Extract the (X, Y) coordinate from the center of the cell holding the provided text.  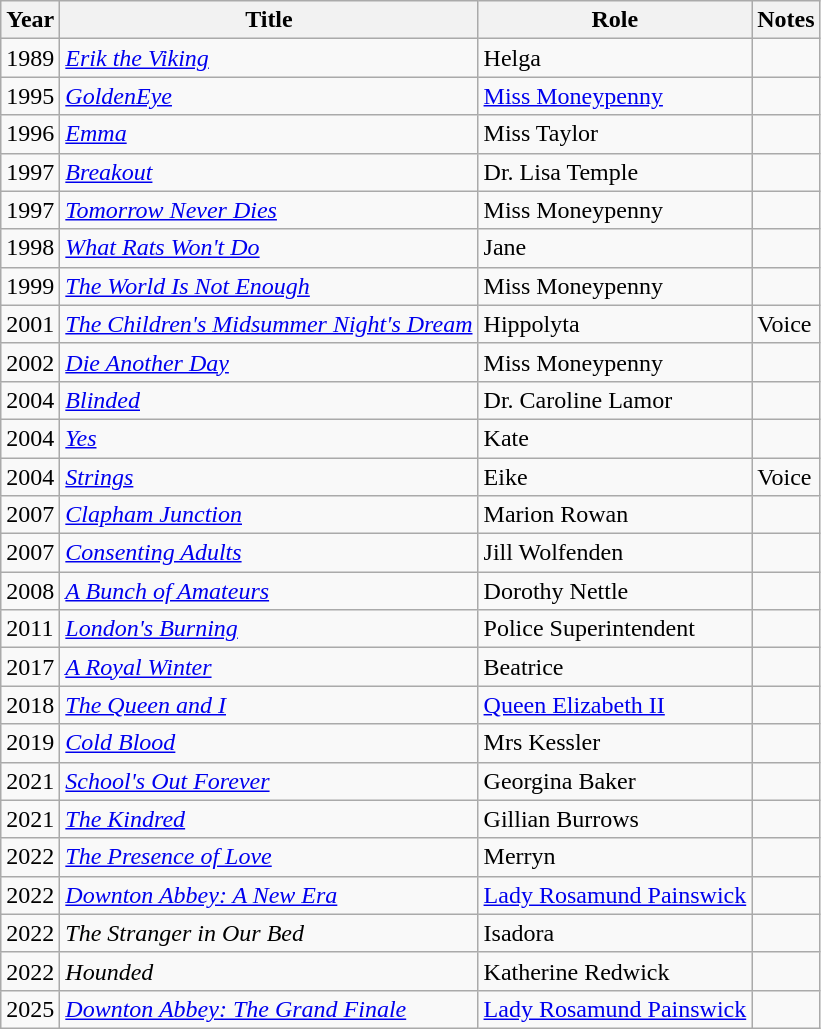
Notes (786, 20)
1995 (30, 96)
Georgina Baker (615, 781)
Cold Blood (269, 743)
Kate (615, 438)
Yes (269, 438)
London's Burning (269, 629)
Title (269, 20)
The Queen and I (269, 705)
2017 (30, 667)
Clapham Junction (269, 515)
Helga (615, 58)
Gillian Burrows (615, 819)
Downton Abbey: The Grand Finale (269, 1009)
A Royal Winter (269, 667)
Blinded (269, 400)
Katherine Redwick (615, 971)
Year (30, 20)
Miss Taylor (615, 134)
Role (615, 20)
Marion Rowan (615, 515)
Police Superintendent (615, 629)
Strings (269, 477)
1998 (30, 248)
Hippolyta (615, 324)
The Kindred (269, 819)
What Rats Won't Do (269, 248)
Isadora (615, 933)
The Children's Midsummer Night's Dream (269, 324)
GoldenEye (269, 96)
The Stranger in Our Bed (269, 933)
Beatrice (615, 667)
Downton Abbey: A New Era (269, 895)
A Bunch of Amateurs (269, 591)
1989 (30, 58)
Mrs Kessler (615, 743)
Die Another Day (269, 362)
Tomorrow Never Dies (269, 210)
2025 (30, 1009)
Breakout (269, 172)
Eike (615, 477)
1996 (30, 134)
Consenting Adults (269, 553)
2008 (30, 591)
1999 (30, 286)
2019 (30, 743)
School's Out Forever (269, 781)
2018 (30, 705)
Dr. Lisa Temple (615, 172)
Jill Wolfenden (615, 553)
The World Is Not Enough (269, 286)
Jane (615, 248)
The Presence of Love (269, 857)
Hounded (269, 971)
Emma (269, 134)
2002 (30, 362)
2001 (30, 324)
2011 (30, 629)
Dr. Caroline Lamor (615, 400)
Erik the Viking (269, 58)
Merryn (615, 857)
Queen Elizabeth II (615, 705)
Dorothy Nettle (615, 591)
